Return the (x, y) coordinate for the center point of the cell that contains the specified text.  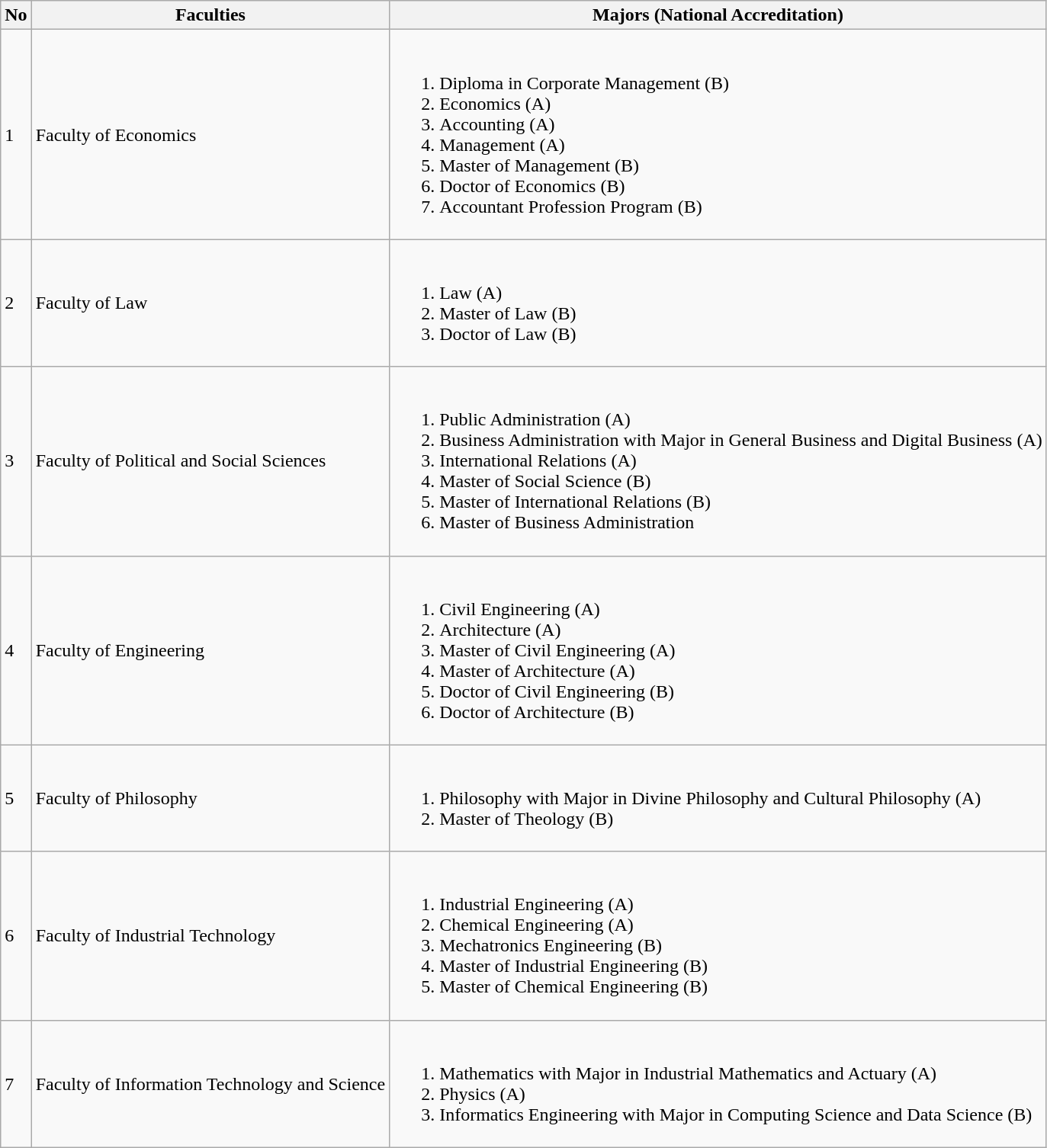
2 (16, 303)
Industrial Engineering (A)Chemical Engineering (A)Mechatronics Engineering (B)Master of Industrial Engineering (B)Master of Chemical Engineering (B) (718, 936)
1 (16, 134)
3 (16, 461)
Philosophy with Major in Divine Philosophy and Cultural Philosophy (A)Master of Theology (B) (718, 798)
Faculty of Philosophy (210, 798)
Faculty of Engineering (210, 650)
Faculties (210, 15)
Majors (National Accreditation) (718, 15)
5 (16, 798)
7 (16, 1084)
Faculty of Law (210, 303)
No (16, 15)
Faculty of Political and Social Sciences (210, 461)
4 (16, 650)
Faculty of Economics (210, 134)
Law (A)Master of Law (B)Doctor of Law (B) (718, 303)
6 (16, 936)
Faculty of Industrial Technology (210, 936)
Faculty of Information Technology and Science (210, 1084)
